For the text-containing cell, return its midpoint in [X, Y] coordinate format. 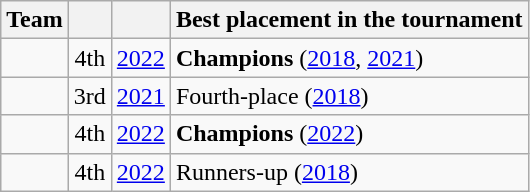
Team [35, 20]
Best placement in the tournament [349, 20]
Runners-up (2018) [349, 172]
2021 [140, 96]
3rd [90, 96]
Champions (2018, 2021) [349, 58]
Champions (2022) [349, 134]
Fourth-place (2018) [349, 96]
